Detect which cell encompasses the target text, then output its (X, Y) center coordinate. 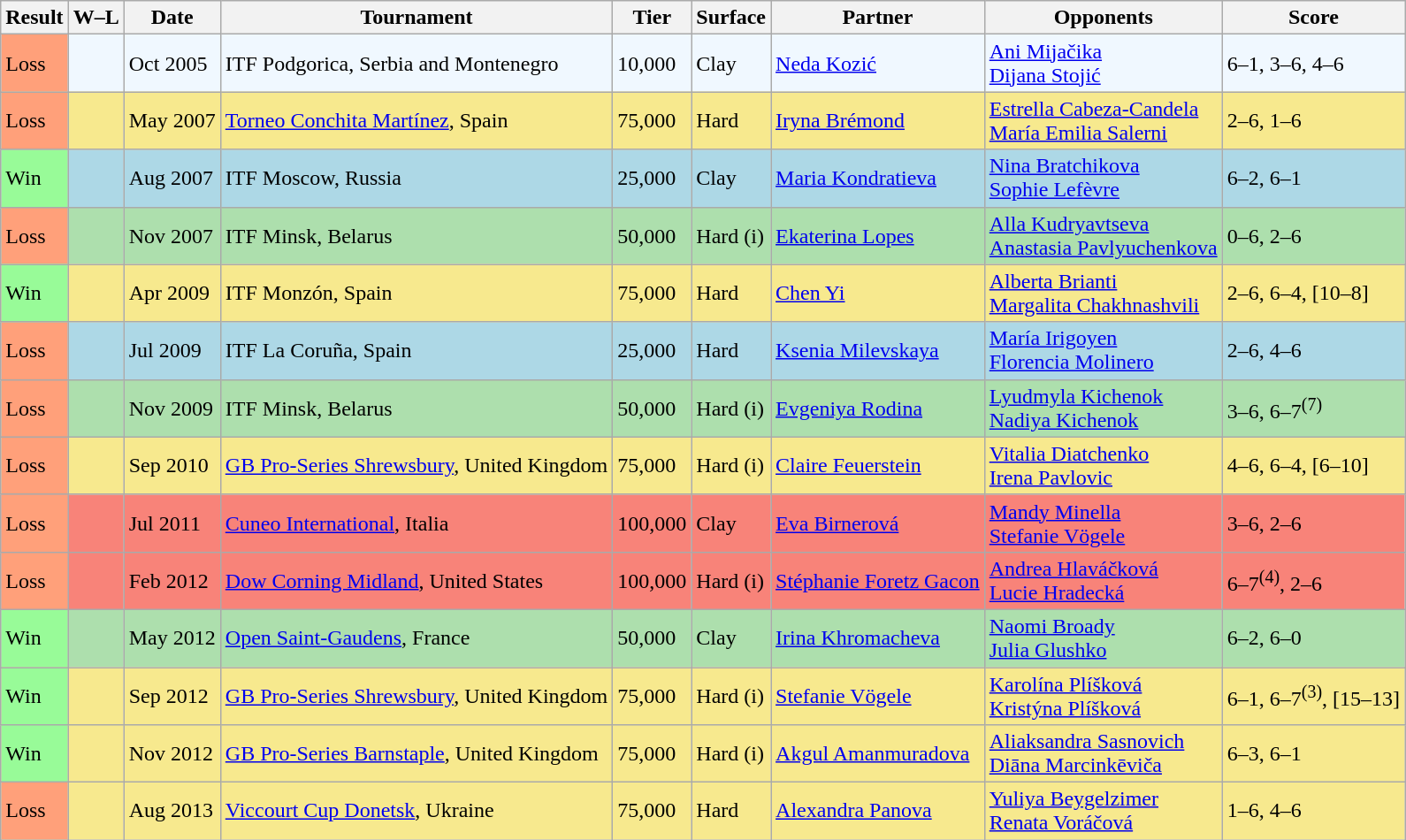
Cuneo International, Italia (416, 523)
Nov 2007 (172, 235)
Tier (653, 18)
Score (1313, 18)
1–6, 4–6 (1313, 812)
ITF Moscow, Russia (416, 179)
Chen Yi (878, 294)
Open Saint-Gaudens, France (416, 638)
Ksenia Milevskaya (878, 350)
Jul 2011 (172, 523)
Ekaterina Lopes (878, 235)
Naomi Broady Julia Glushko (1104, 638)
GB Pro-Series Barnstaple, United Kingdom (416, 753)
0–6, 2–6 (1313, 235)
Andrea Hlaváčková Lucie Hradecká (1104, 580)
Eva Birnerová (878, 523)
6–1, 3–6, 4–6 (1313, 64)
Estrella Cabeza-Candela María Emilia Salerni (1104, 120)
Alla Kudryavtseva Anastasia Pavlyuchenkova (1104, 235)
Irina Khromacheva (878, 638)
Claire Feuerstein (878, 465)
Maria Kondratieva (878, 179)
ITF Monzón, Spain (416, 294)
Dow Corning Midland, United States (416, 580)
Apr 2009 (172, 294)
Neda Kozić (878, 64)
Stéphanie Foretz Gacon (878, 580)
ITF La Coruña, Spain (416, 350)
Nov 2012 (172, 753)
3–6, 2–6 (1313, 523)
Viccourt Cup Donetsk, Ukraine (416, 812)
Result (34, 18)
W–L (96, 18)
Partner (878, 18)
Lyudmyla Kichenok Nadiya Kichenok (1104, 409)
3–6, 6–7(7) (1313, 409)
Stefanie Vögele (878, 695)
May 2012 (172, 638)
Alberta Brianti Margalita Chakhnashvili (1104, 294)
Jul 2009 (172, 350)
Sep 2010 (172, 465)
Opponents (1104, 18)
Torneo Conchita Martínez, Spain (416, 120)
6–7(4), 2–6 (1313, 580)
Yuliya Beygelzimer Renata Voráčová (1104, 812)
6–3, 6–1 (1313, 753)
Date (172, 18)
Feb 2012 (172, 580)
2–6, 1–6 (1313, 120)
Akgul Amanmuradova (878, 753)
6–1, 6–7(3), [15–13] (1313, 695)
Tournament (416, 18)
4–6, 6–4, [6–10] (1313, 465)
Ani Mijačika Dijana Stojić (1104, 64)
María Irigoyen Florencia Molinero (1104, 350)
Oct 2005 (172, 64)
Aug 2007 (172, 179)
Mandy Minella Stefanie Vögele (1104, 523)
Nina Bratchikova Sophie Lefèvre (1104, 179)
Nov 2009 (172, 409)
Aliaksandra Sasnovich Diāna Marcinkēviča (1104, 753)
Aug 2013 (172, 812)
Vitalia Diatchenko Irena Pavlovic (1104, 465)
Sep 2012 (172, 695)
Surface (731, 18)
6–2, 6–1 (1313, 179)
ITF Podgorica, Serbia and Montenegro (416, 64)
6–2, 6–0 (1313, 638)
10,000 (653, 64)
Evgeniya Rodina (878, 409)
2–6, 6–4, [10–8] (1313, 294)
Alexandra Panova (878, 812)
Karolína Plíšková Kristýna Plíšková (1104, 695)
May 2007 (172, 120)
Iryna Brémond (878, 120)
2–6, 4–6 (1313, 350)
